Provide the [x, y] coordinate of the cell's center where the given text is located.  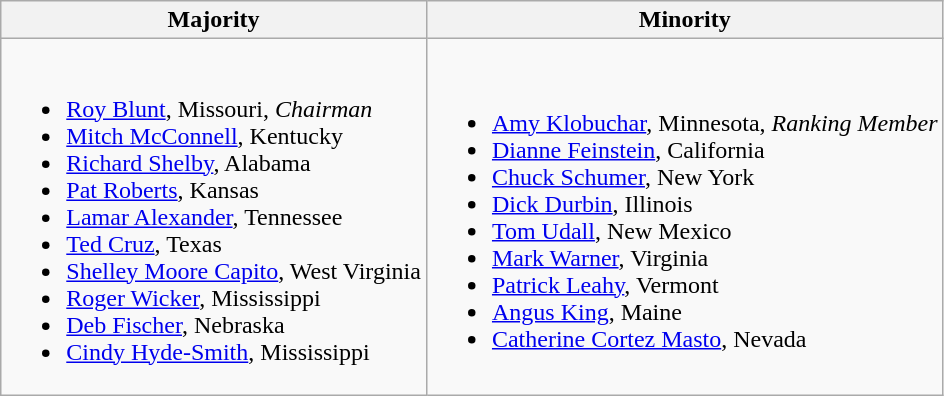
Minority [684, 20]
Majority [214, 20]
